Capture the cell that displays the provided text and extract its [X, Y] central coordinate. 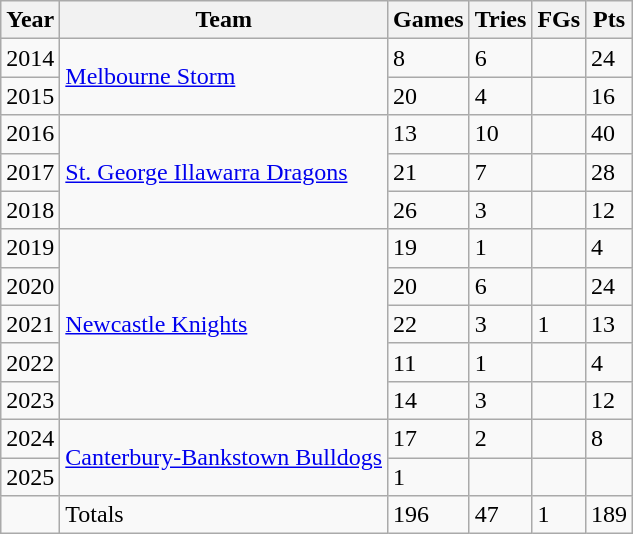
2 [500, 438]
16 [610, 96]
2015 [30, 96]
Pts [610, 20]
17 [429, 438]
26 [429, 210]
2019 [30, 248]
40 [610, 134]
2017 [30, 172]
Games [429, 20]
11 [429, 362]
2025 [30, 477]
St. George Illawarra Dragons [224, 172]
189 [610, 515]
2023 [30, 400]
196 [429, 515]
FGs [559, 20]
Canterbury-Bankstown Bulldogs [224, 457]
2024 [30, 438]
47 [500, 515]
Melbourne Storm [224, 77]
2014 [30, 58]
22 [429, 324]
Tries [500, 20]
2022 [30, 362]
7 [500, 172]
Totals [224, 515]
10 [500, 134]
2021 [30, 324]
Team [224, 20]
2016 [30, 134]
2020 [30, 286]
Year [30, 20]
2018 [30, 210]
Newcastle Knights [224, 324]
28 [610, 172]
21 [429, 172]
14 [429, 400]
19 [429, 248]
